Return the [x, y] coordinate for the center point of the cell that contains the specified text.  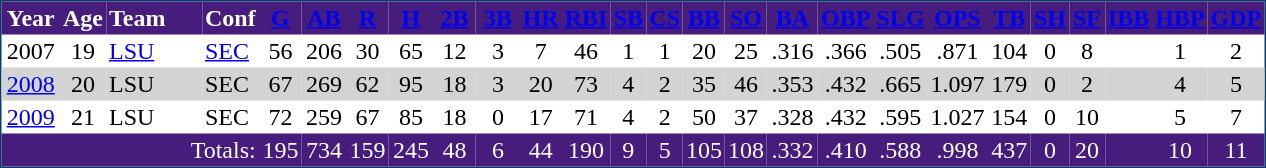
65 [411, 50]
GDP [1236, 18]
IBB [1128, 18]
437 [1009, 150]
105 [704, 150]
SB [628, 18]
SF [1087, 18]
8 [1087, 50]
2B [455, 18]
17 [541, 116]
Team [154, 18]
734 [324, 150]
195 [281, 150]
BA [792, 18]
11 [1236, 150]
21 [83, 116]
95 [411, 84]
1.027 [957, 116]
Conf [230, 18]
HR [541, 18]
.332 [792, 150]
206 [324, 50]
179 [1009, 84]
108 [746, 150]
19 [83, 50]
Age [83, 18]
.328 [792, 116]
.998 [957, 150]
H [411, 18]
62 [368, 84]
2009 [31, 116]
44 [541, 150]
9 [628, 150]
Year [31, 18]
269 [324, 84]
3B [498, 18]
50 [704, 116]
RBI [586, 18]
71 [586, 116]
CS [664, 18]
259 [324, 116]
SLG [900, 18]
.353 [792, 84]
AB [324, 18]
.588 [900, 150]
.871 [957, 50]
37 [746, 116]
30 [368, 50]
6 [498, 150]
190 [586, 150]
OPS [957, 18]
12 [455, 50]
HBP [1180, 18]
25 [746, 50]
Totals: [130, 150]
TB [1009, 18]
OBP [846, 18]
2008 [31, 84]
154 [1009, 116]
48 [455, 150]
.366 [846, 50]
85 [411, 116]
159 [368, 150]
SH [1050, 18]
35 [704, 84]
SO [746, 18]
BB [704, 18]
R [368, 18]
56 [281, 50]
72 [281, 116]
.505 [900, 50]
.595 [900, 116]
.665 [900, 84]
245 [411, 150]
G [281, 18]
.410 [846, 150]
2007 [31, 50]
1.097 [957, 84]
.316 [792, 50]
73 [586, 84]
104 [1009, 50]
